Identify which cell holds the provided text, then report its [X, Y] central coordinate. 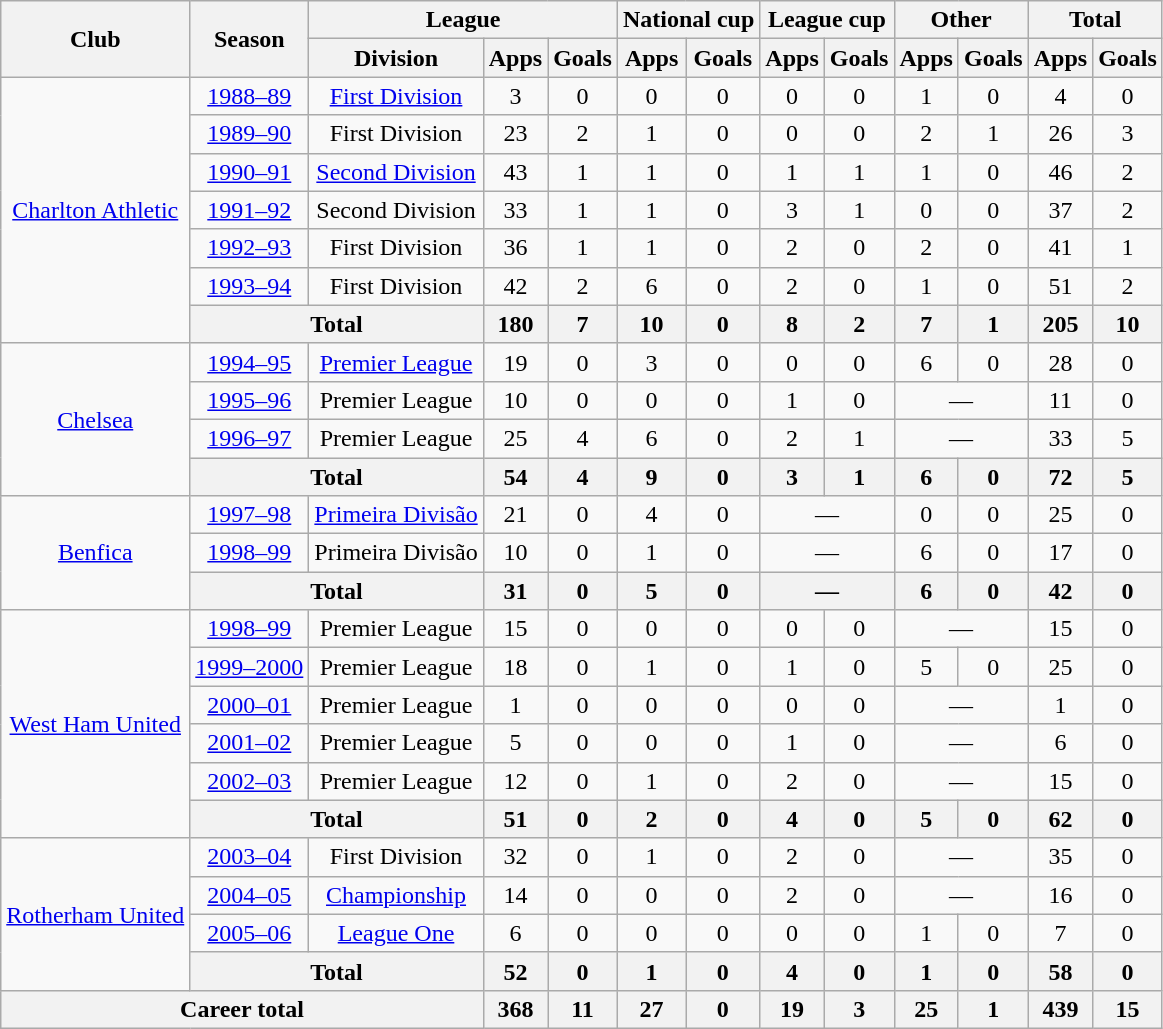
Chelsea [96, 419]
14 [515, 895]
2002–03 [250, 781]
62 [1060, 819]
37 [1060, 210]
205 [1060, 324]
23 [515, 134]
1993–94 [250, 286]
72 [1060, 477]
9 [651, 477]
1992–93 [250, 248]
58 [1060, 971]
1988–89 [250, 96]
2001–02 [250, 743]
2003–04 [250, 857]
2004–05 [250, 895]
League One [396, 933]
West Ham United [96, 724]
35 [1060, 857]
43 [515, 172]
1990–91 [250, 172]
1999–2000 [250, 667]
32 [515, 857]
League [464, 20]
Club [96, 39]
368 [515, 1009]
12 [515, 781]
1989–90 [250, 134]
27 [651, 1009]
1995–96 [250, 400]
41 [1060, 248]
League cup [827, 20]
8 [792, 324]
28 [1060, 362]
Charlton Athletic [96, 210]
1991–92 [250, 210]
Season [250, 39]
439 [1060, 1009]
54 [515, 477]
26 [1060, 134]
18 [515, 667]
52 [515, 971]
21 [515, 515]
2000–01 [250, 705]
Benfica [96, 553]
Other [961, 20]
Career total [242, 1009]
Championship [396, 895]
36 [515, 248]
Division [396, 58]
17 [1060, 553]
1996–97 [250, 438]
National cup [688, 20]
180 [515, 324]
16 [1060, 895]
2005–06 [250, 933]
Rotherham United [96, 914]
31 [515, 591]
1997–98 [250, 515]
46 [1060, 172]
1994–95 [250, 362]
